Provide the [x, y] coordinate of the cell's center where the given text is located.  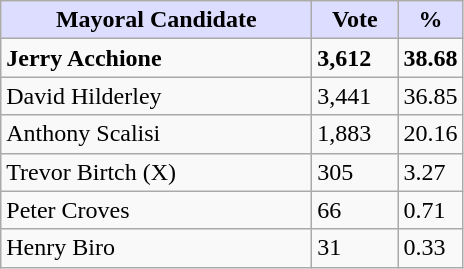
% [430, 20]
3.27 [430, 172]
0.33 [430, 248]
36.85 [430, 96]
38.68 [430, 58]
0.71 [430, 210]
Henry Biro [156, 248]
20.16 [430, 134]
1,883 [355, 134]
3,612 [355, 58]
31 [355, 248]
Anthony Scalisi [156, 134]
Trevor Birtch (X) [156, 172]
Peter Croves [156, 210]
Vote [355, 20]
3,441 [355, 96]
Mayoral Candidate [156, 20]
305 [355, 172]
Jerry Acchione [156, 58]
66 [355, 210]
David Hilderley [156, 96]
